Find where the given text appears and provide that cell's center as [X, Y] coordinate. 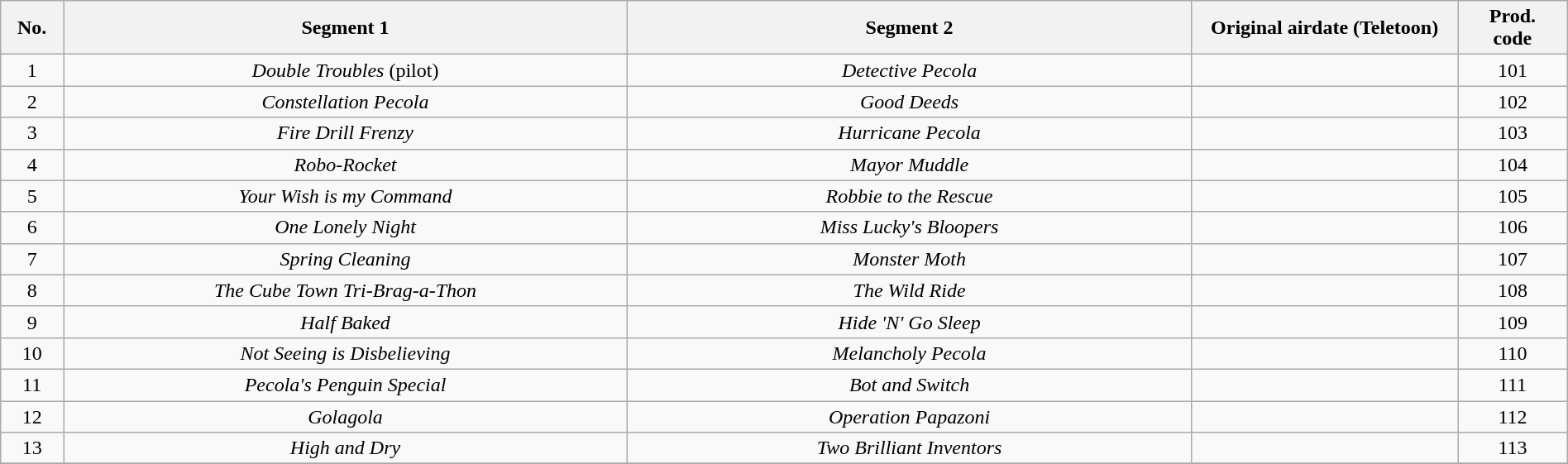
Good Deeds [910, 102]
No. [32, 28]
2 [32, 102]
Pecola's Penguin Special [346, 385]
110 [1513, 353]
5 [32, 196]
113 [1513, 448]
112 [1513, 416]
Segment 1 [346, 28]
The Wild Ride [910, 290]
3 [32, 133]
101 [1513, 70]
111 [1513, 385]
1 [32, 70]
Miss Lucky's Bloopers [910, 227]
105 [1513, 196]
Original airdate (Teletoon) [1325, 28]
Not Seeing is Disbelieving [346, 353]
104 [1513, 165]
Constellation Pecola [346, 102]
Half Baked [346, 322]
11 [32, 385]
Two Brilliant Inventors [910, 448]
103 [1513, 133]
The Cube Town Tri-Brag-a-Thon [346, 290]
Your Wish is my Command [346, 196]
Melancholy Pecola [910, 353]
Hurricane Pecola [910, 133]
4 [32, 165]
Bot and Switch [910, 385]
Hide 'N' Go Sleep [910, 322]
Spring Cleaning [346, 259]
Monster Moth [910, 259]
Segment 2 [910, 28]
107 [1513, 259]
8 [32, 290]
Fire Drill Frenzy [346, 133]
9 [32, 322]
7 [32, 259]
108 [1513, 290]
Prod.code [1513, 28]
10 [32, 353]
6 [32, 227]
Double Troubles (pilot) [346, 70]
109 [1513, 322]
Mayor Muddle [910, 165]
One Lonely Night [346, 227]
12 [32, 416]
High and Dry [346, 448]
Golagola [346, 416]
13 [32, 448]
106 [1513, 227]
Robbie to the Rescue [910, 196]
Robo-Rocket [346, 165]
Detective Pecola [910, 70]
102 [1513, 102]
Operation Papazoni [910, 416]
